Scan for the cell matching the given text and deliver its [X, Y] coordinate at center. 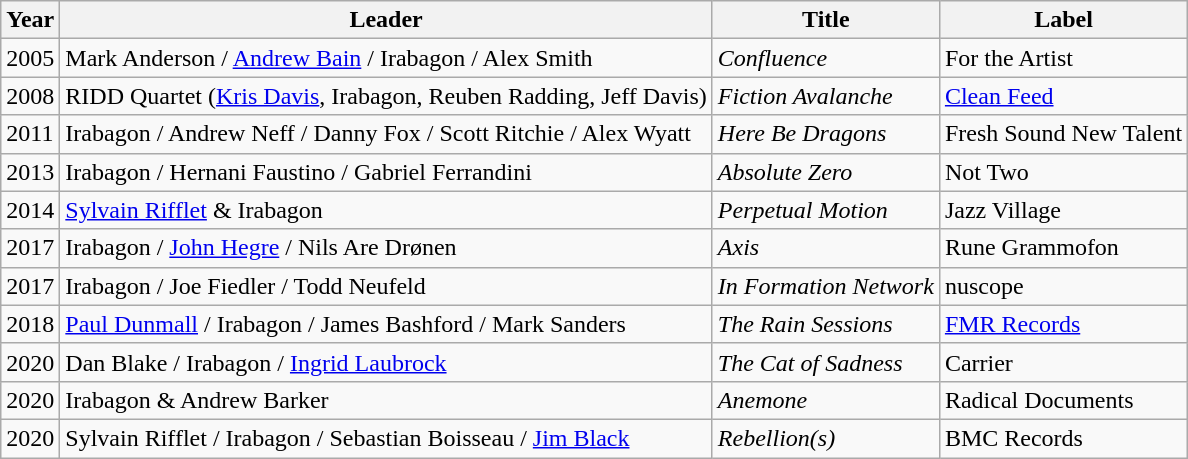
Irabagon / John Hegre / Nils Are Drønen [386, 248]
Year [30, 20]
Title [826, 20]
BMC Records [1063, 438]
Sylvain Rifflet / Irabagon / Sebastian Boisseau / Jim Black [386, 438]
FMR Records [1063, 324]
Carrier [1063, 362]
nuscope [1063, 286]
Label [1063, 20]
Jazz Village [1063, 210]
Not Two [1063, 172]
Rune Grammofon [1063, 248]
Irabagon & Andrew Barker [386, 400]
Axis [826, 248]
Irabagon / Andrew Neff / Danny Fox / Scott Ritchie / Alex Wyatt [386, 134]
Absolute Zero [826, 172]
2014 [30, 210]
2013 [30, 172]
RIDD Quartet (Kris Davis, Irabagon, Reuben Radding, Jeff Davis) [386, 96]
Rebellion(s) [826, 438]
Irabagon / Joe Fiedler / Todd Neufeld [386, 286]
Confluence [826, 58]
The Rain Sessions [826, 324]
Fresh Sound New Talent [1063, 134]
Irabagon / Hernani Faustino / Gabriel Ferrandini [386, 172]
Here Be Dragons [826, 134]
Anemone [826, 400]
Fiction Avalanche [826, 96]
Radical Documents [1063, 400]
2008 [30, 96]
The Cat of Sadness [826, 362]
Sylvain Rifflet & Irabagon [386, 210]
2018 [30, 324]
For the Artist [1063, 58]
In Formation Network [826, 286]
2005 [30, 58]
Mark Anderson / Andrew Bain / Irabagon / Alex Smith [386, 58]
Leader [386, 20]
Clean Feed [1063, 96]
Dan Blake / Irabagon / Ingrid Laubrock [386, 362]
2011 [30, 134]
Paul Dunmall / Irabagon / James Bashford / Mark Sanders [386, 324]
Perpetual Motion [826, 210]
